Search for the cell housing the specified text and yield its (X, Y) center coordinate. 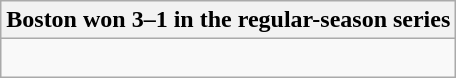
Boston won 3–1 in the regular-season series (228, 20)
